For the text-containing cell, return its midpoint in (X, Y) coordinate format. 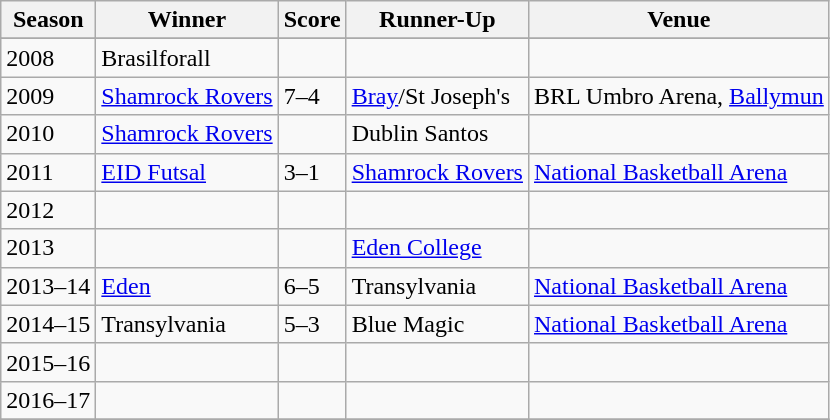
2015–16 (48, 362)
Runner-Up (437, 20)
2013 (48, 248)
6–5 (312, 286)
Winner (187, 20)
2010 (48, 134)
2014–15 (48, 324)
7–4 (312, 96)
2016–17 (48, 400)
Eden College (437, 248)
BRL Umbro Arena, Ballymun (678, 96)
Bray/St Joseph's (437, 96)
Dublin Santos (437, 134)
3–1 (312, 172)
2013–14 (48, 286)
Season (48, 20)
5–3 (312, 324)
Score (312, 20)
2009 (48, 96)
2012 (48, 210)
2008 (48, 58)
Eden (187, 286)
Blue Magic (437, 324)
EID Futsal (187, 172)
Brasilforall (187, 58)
2011 (48, 172)
Venue (678, 20)
